Output the [x, y] coordinate of the center of the cell containing the given text.  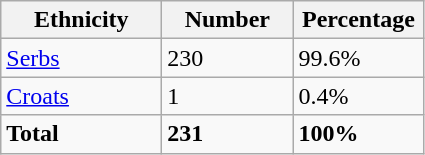
Total [82, 134]
Percentage [358, 20]
1 [228, 96]
99.6% [358, 58]
100% [358, 134]
0.4% [358, 96]
230 [228, 58]
Croats [82, 96]
231 [228, 134]
Serbs [82, 58]
Number [228, 20]
Ethnicity [82, 20]
